Find where the given text appears and provide that cell's center as (X, Y) coordinate. 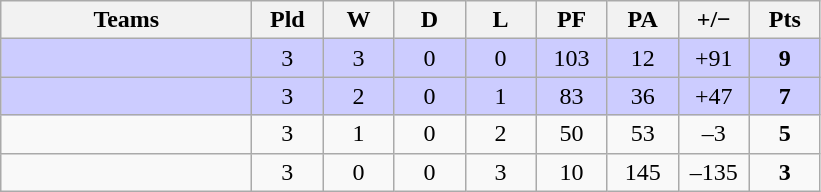
Pts (784, 20)
PF (572, 20)
L (500, 20)
12 (642, 58)
83 (572, 96)
+/− (714, 20)
53 (642, 134)
50 (572, 134)
36 (642, 96)
+91 (714, 58)
7 (784, 96)
103 (572, 58)
PA (642, 20)
Teams (126, 20)
–135 (714, 172)
D (430, 20)
+47 (714, 96)
–3 (714, 134)
10 (572, 172)
9 (784, 58)
5 (784, 134)
145 (642, 172)
W (358, 20)
Pld (288, 20)
